Locate the cell with the specified text and output its (X, Y) center coordinate. 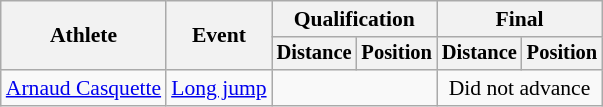
Qualification (354, 19)
Arnaud Casquette (84, 88)
Final (520, 19)
Athlete (84, 36)
Event (218, 36)
Did not advance (520, 88)
Long jump (218, 88)
